Return the [x, y] coordinate for the center point of the cell that contains the specified text.  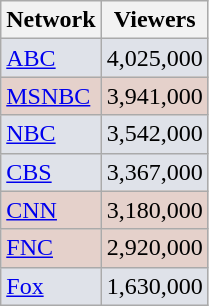
Fox [51, 286]
4,025,000 [154, 58]
3,542,000 [154, 134]
NBC [51, 134]
CBS [51, 172]
Viewers [154, 20]
FNC [51, 248]
MSNBC [51, 96]
3,941,000 [154, 96]
CNN [51, 210]
Network [51, 20]
3,367,000 [154, 172]
1,630,000 [154, 286]
2,920,000 [154, 248]
3,180,000 [154, 210]
ABC [51, 58]
